Locate the cell with the specified text and output its [x, y] center coordinate. 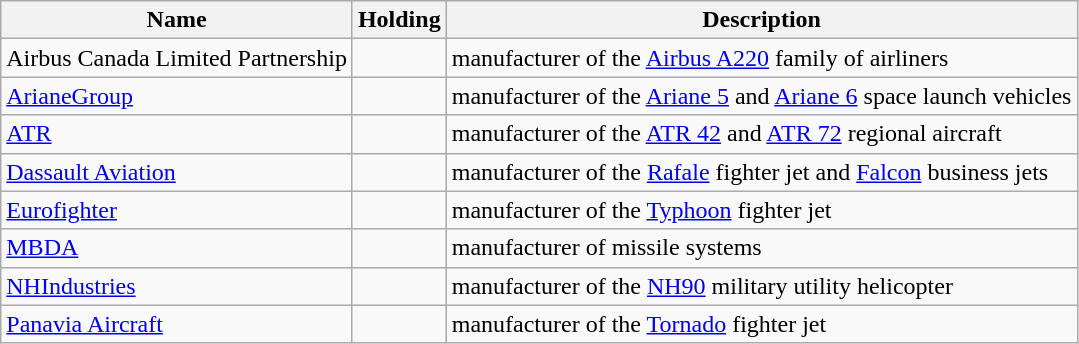
Name [177, 20]
manufacturer of missile systems [762, 248]
manufacturer of the Airbus A220 family of airliners [762, 58]
ArianeGroup [177, 96]
Airbus Canada Limited Partnership [177, 58]
manufacturer of the Typhoon fighter jet [762, 210]
manufacturer of the Ariane 5 and Ariane 6 space launch vehicles [762, 96]
manufacturer of the Rafale fighter jet and Falcon business jets [762, 172]
manufacturer of the NH90 military utility helicopter [762, 286]
Dassault Aviation [177, 172]
MBDA [177, 248]
Holding [399, 20]
manufacturer of the ATR 42 and ATR 72 regional aircraft [762, 134]
Eurofighter [177, 210]
Description [762, 20]
ATR [177, 134]
NHIndustries [177, 286]
Panavia Aircraft [177, 324]
manufacturer of the Tornado fighter jet [762, 324]
